From the cell containing the given text, extract its center point as (x, y) coordinate. 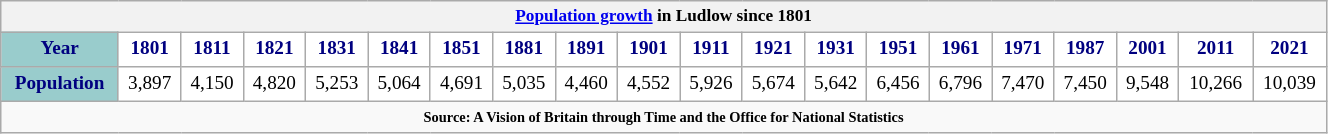
1961 (960, 50)
2011 (1216, 50)
1921 (773, 50)
1901 (648, 50)
5,926 (711, 84)
Source: A Vision of Britain through Time and the Office for National Statistics (664, 116)
1811 (212, 50)
4,460 (586, 84)
2021 (1289, 50)
Year (60, 50)
1891 (586, 50)
1987 (1085, 50)
3,897 (149, 84)
1971 (1023, 50)
2001 (1147, 50)
1851 (461, 50)
Population (60, 84)
4,150 (212, 84)
1931 (835, 50)
1821 (274, 50)
1801 (149, 50)
4,820 (274, 84)
7,470 (1023, 84)
4,691 (461, 84)
1841 (399, 50)
5,253 (337, 84)
Population growth in Ludlow since 1801 (664, 16)
1911 (711, 50)
6,796 (960, 84)
10,039 (1289, 84)
9,548 (1147, 84)
7,450 (1085, 84)
5,064 (399, 84)
6,456 (898, 84)
1951 (898, 50)
1831 (337, 50)
1881 (524, 50)
5,035 (524, 84)
10,266 (1216, 84)
4,552 (648, 84)
5,674 (773, 84)
5,642 (835, 84)
